Search for the cell housing the specified text and yield its (x, y) center coordinate. 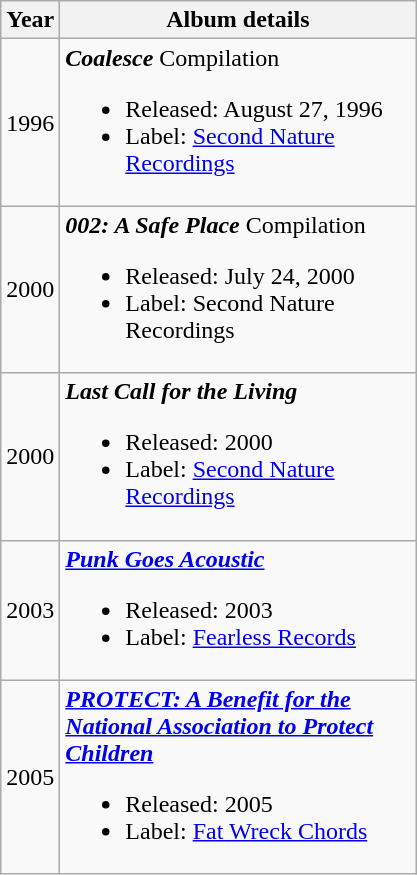
Year (30, 20)
1996 (30, 122)
002: A Safe Place CompilationReleased: July 24, 2000Label: Second Nature Recordings (238, 290)
Coalesce CompilationReleased: August 27, 1996Label: Second Nature Recordings (238, 122)
Album details (238, 20)
2005 (30, 777)
PROTECT: A Benefit for the National Association to Protect Children Released: 2005Label: Fat Wreck Chords (238, 777)
Punk Goes Acoustic Released: 2003Label: Fearless Records (238, 610)
2003 (30, 610)
Last Call for the LivingReleased: 2000Label: Second Nature Recordings (238, 456)
